Find where the given text appears and provide that cell's center as (x, y) coordinate. 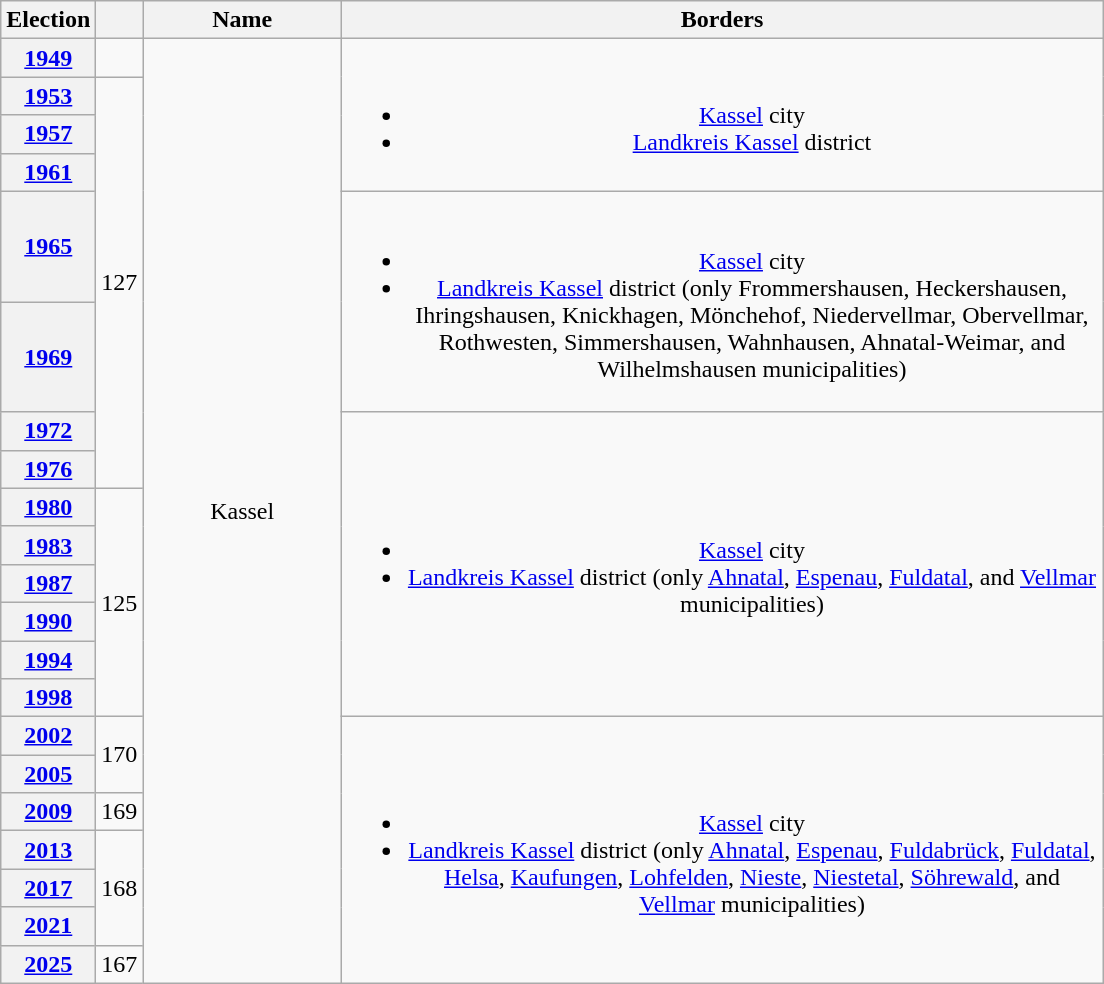
2017 (48, 888)
1965 (48, 246)
1953 (48, 96)
2009 (48, 812)
1980 (48, 507)
1998 (48, 698)
1987 (48, 583)
Election (48, 20)
170 (120, 755)
1976 (48, 469)
2013 (48, 850)
1957 (48, 134)
1994 (48, 659)
Kassel cityLandkreis Kassel district (722, 115)
1969 (48, 358)
1972 (48, 431)
1961 (48, 172)
167 (120, 964)
2025 (48, 964)
168 (120, 888)
Name (242, 20)
Borders (722, 20)
2021 (48, 926)
2005 (48, 774)
1983 (48, 545)
1990 (48, 621)
Kassel cityLandkreis Kassel district (only Ahnatal, Espenau, Fuldatal, and Vellmar municipalities) (722, 564)
2002 (48, 736)
Kassel (242, 511)
127 (120, 282)
125 (120, 602)
1949 (48, 58)
169 (120, 812)
